Return (X, Y) of the center of cell containing provided text 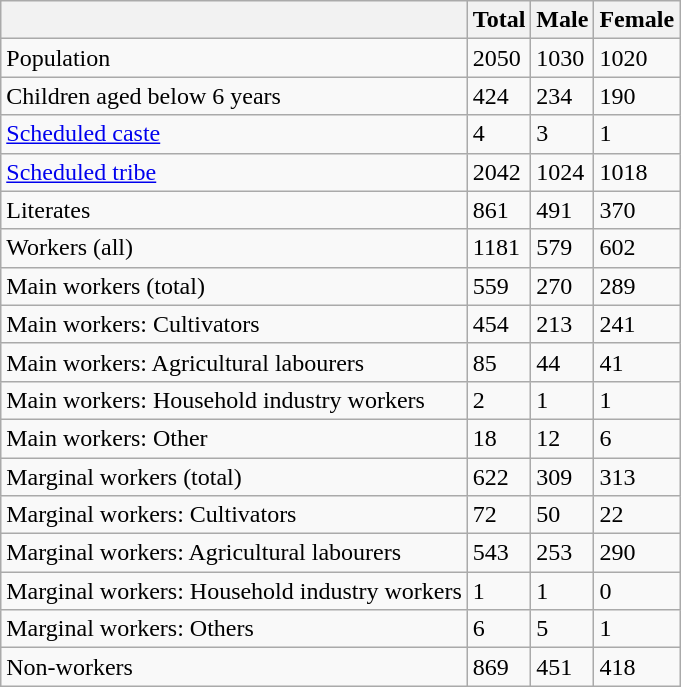
370 (637, 210)
454 (499, 324)
1020 (637, 58)
85 (499, 362)
Non-workers (234, 667)
Marginal workers: Agricultural labourers (234, 553)
424 (499, 96)
Male (562, 20)
451 (562, 667)
Marginal workers (total) (234, 477)
543 (499, 553)
5 (562, 629)
2 (499, 400)
1181 (499, 248)
72 (499, 515)
Literates (234, 210)
44 (562, 362)
Main workers: Agricultural labourers (234, 362)
869 (499, 667)
Main workers: Household industry workers (234, 400)
418 (637, 667)
Marginal workers: Household industry workers (234, 591)
Main workers (total) (234, 286)
1030 (562, 58)
Population (234, 58)
313 (637, 477)
3 (562, 134)
290 (637, 553)
Main workers: Other (234, 438)
559 (499, 286)
602 (637, 248)
41 (637, 362)
Total (499, 20)
241 (637, 324)
2042 (499, 172)
253 (562, 553)
12 (562, 438)
Main workers: Cultivators (234, 324)
213 (562, 324)
Marginal workers: Cultivators (234, 515)
Children aged below 6 years (234, 96)
861 (499, 210)
18 (499, 438)
270 (562, 286)
309 (562, 477)
Marginal workers: Others (234, 629)
2050 (499, 58)
579 (562, 248)
0 (637, 591)
234 (562, 96)
Scheduled tribe (234, 172)
1018 (637, 172)
1024 (562, 172)
50 (562, 515)
22 (637, 515)
4 (499, 134)
Scheduled caste (234, 134)
Female (637, 20)
622 (499, 477)
491 (562, 210)
Workers (all) (234, 248)
289 (637, 286)
190 (637, 96)
